Pinpoint the cell where the given text exists, returning its [x, y] midpoint coordinate. 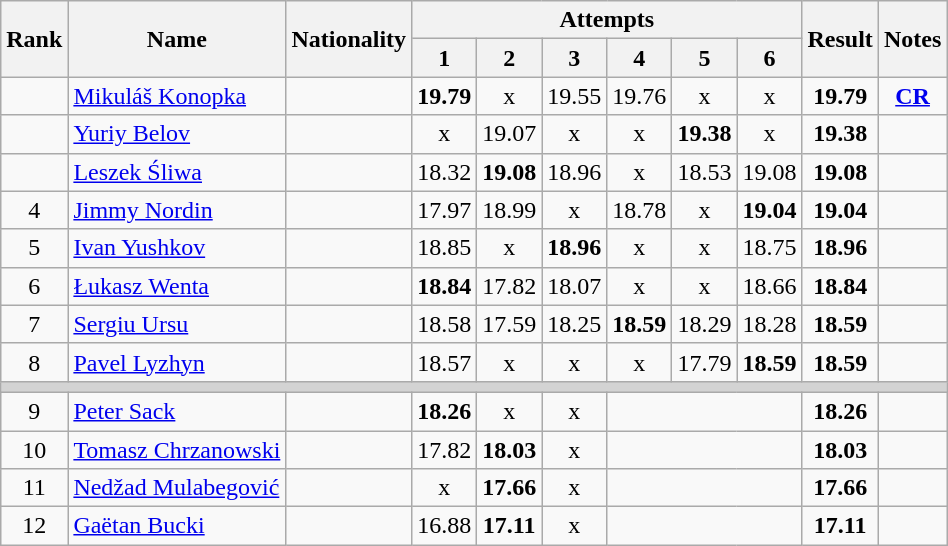
8 [34, 362]
19.55 [574, 96]
Notes [912, 39]
Mikuláš Konopka [177, 96]
Sergiu Ursu [177, 324]
12 [34, 526]
Name [177, 39]
Łukasz Wenta [177, 286]
11 [34, 488]
2 [510, 58]
17.79 [704, 362]
Gaëtan Bucki [177, 526]
CR [912, 96]
18.75 [770, 248]
Nedžad Mulabegović [177, 488]
18.85 [444, 248]
Attempts [607, 20]
18.32 [444, 172]
18.78 [640, 210]
7 [34, 324]
18.58 [444, 324]
Result [840, 39]
17.59 [510, 324]
Pavel Lyzhyn [177, 362]
Tomasz Chrzanowski [177, 449]
Nationality [349, 39]
19.76 [640, 96]
Jimmy Nordin [177, 210]
3 [574, 58]
17.97 [444, 210]
18.07 [574, 286]
18.25 [574, 324]
10 [34, 449]
Yuriy Belov [177, 134]
18.57 [444, 362]
18.53 [704, 172]
18.66 [770, 286]
9 [34, 411]
Leszek Śliwa [177, 172]
Rank [34, 39]
Ivan Yushkov [177, 248]
Peter Sack [177, 411]
18.29 [704, 324]
16.88 [444, 526]
18.99 [510, 210]
1 [444, 58]
19.07 [510, 134]
18.28 [770, 324]
